Identify which cell holds the provided text, then report its (x, y) central coordinate. 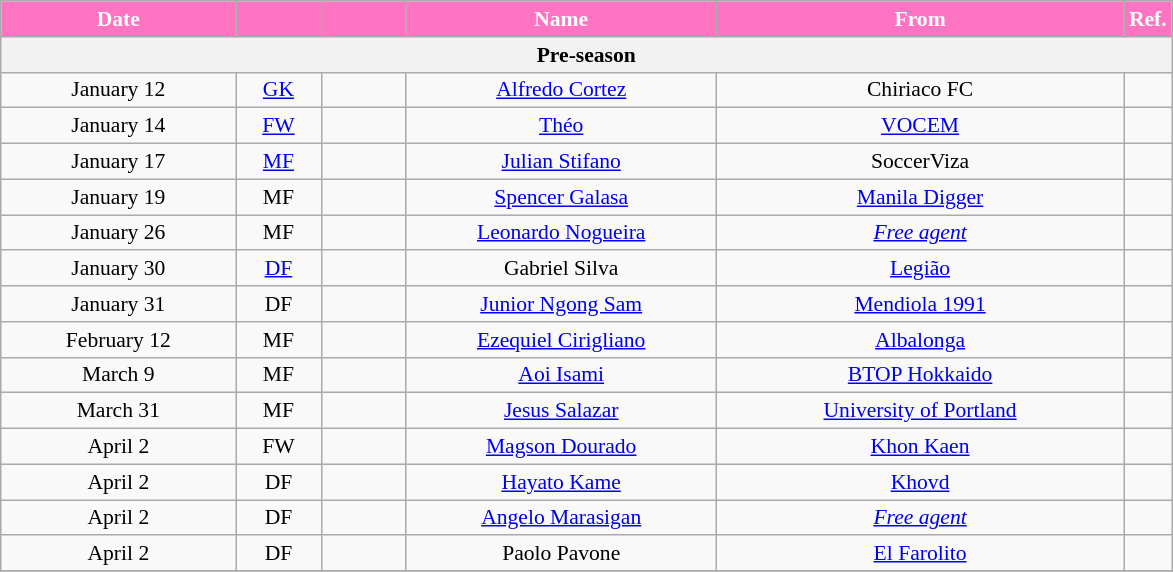
SoccerViza (920, 162)
Khon Kaen (920, 447)
El Farolito (920, 554)
January 17 (118, 162)
University of Portland (920, 411)
January 19 (118, 197)
Paolo Pavone (561, 554)
Leonardo Nogueira (561, 233)
March 31 (118, 411)
Alfredo Cortez (561, 90)
VOCEM (920, 126)
Ref. (1148, 19)
Angelo Marasigan (561, 518)
January 26 (118, 233)
GK (278, 90)
From (920, 19)
Julian Stifano (561, 162)
March 9 (118, 375)
Hayato Kame (561, 482)
Aoi Isami (561, 375)
Spencer Galasa (561, 197)
Legião (920, 269)
Khovd (920, 482)
Date (118, 19)
Ezequiel Cirigliano (561, 340)
Manila Digger (920, 197)
Magson Dourado (561, 447)
Albalonga (920, 340)
Name (561, 19)
January 30 (118, 269)
Mendiola 1991 (920, 304)
Théo (561, 126)
Chiriaco FC (920, 90)
February 12 (118, 340)
January 31 (118, 304)
Jesus Salazar (561, 411)
Pre-season (586, 55)
Gabriel Silva (561, 269)
Junior Ngong Sam (561, 304)
January 14 (118, 126)
January 12 (118, 90)
BTOP Hokkaido (920, 375)
